Scan for the cell matching the given text and deliver its [x, y] coordinate at center. 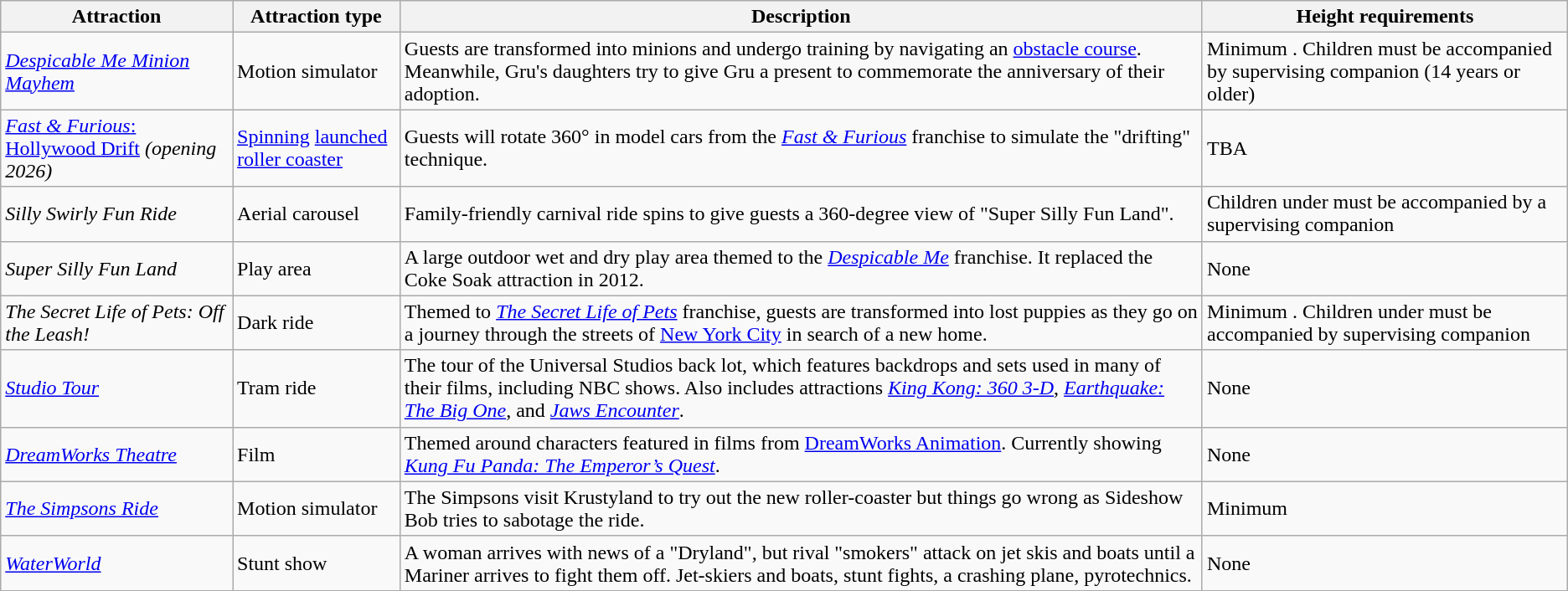
Dark ride [317, 323]
Stunt show [317, 563]
Height requirements [1385, 17]
Minimum . Children must be accompanied by supervising companion (14 years or older) [1385, 71]
Guests will rotate 360° in model cars from the Fast & Furious franchise to simulate the "drifting" technique. [801, 148]
Film [317, 454]
Tram ride [317, 388]
Minimum . Children under must be accompanied by supervising companion [1385, 323]
The Simpsons visit Krustyland to try out the new roller-coaster but things go wrong as Sideshow Bob tries to sabotage the ride. [801, 509]
Silly Swirly Fun Ride [117, 214]
Attraction [117, 17]
Despicable Me Minion Mayhem [117, 71]
A large outdoor wet and dry play area themed to the Despicable Me franchise. It replaced the Coke Soak attraction in 2012. [801, 268]
Spinning launched roller coaster [317, 148]
The Simpsons Ride [117, 509]
Super Silly Fun Land [117, 268]
Aerial carousel [317, 214]
Family-friendly carnival ride spins to give guests a 360-degree view of "Super Silly Fun Land". [801, 214]
Attraction type [317, 17]
Minimum [1385, 509]
Play area [317, 268]
The Secret Life of Pets: Off the Leash! [117, 323]
WaterWorld [117, 563]
Description [801, 17]
Studio Tour [117, 388]
TBA [1385, 148]
Children under must be accompanied by a supervising companion [1385, 214]
Fast & Furious: Hollywood Drift (opening 2026) [117, 148]
Themed around characters featured in films from DreamWorks Animation. Currently showing Kung Fu Panda: The Emperor’s Quest. [801, 454]
DreamWorks Theatre [117, 454]
